Output the (X, Y) coordinate of the center of the cell containing the given text.  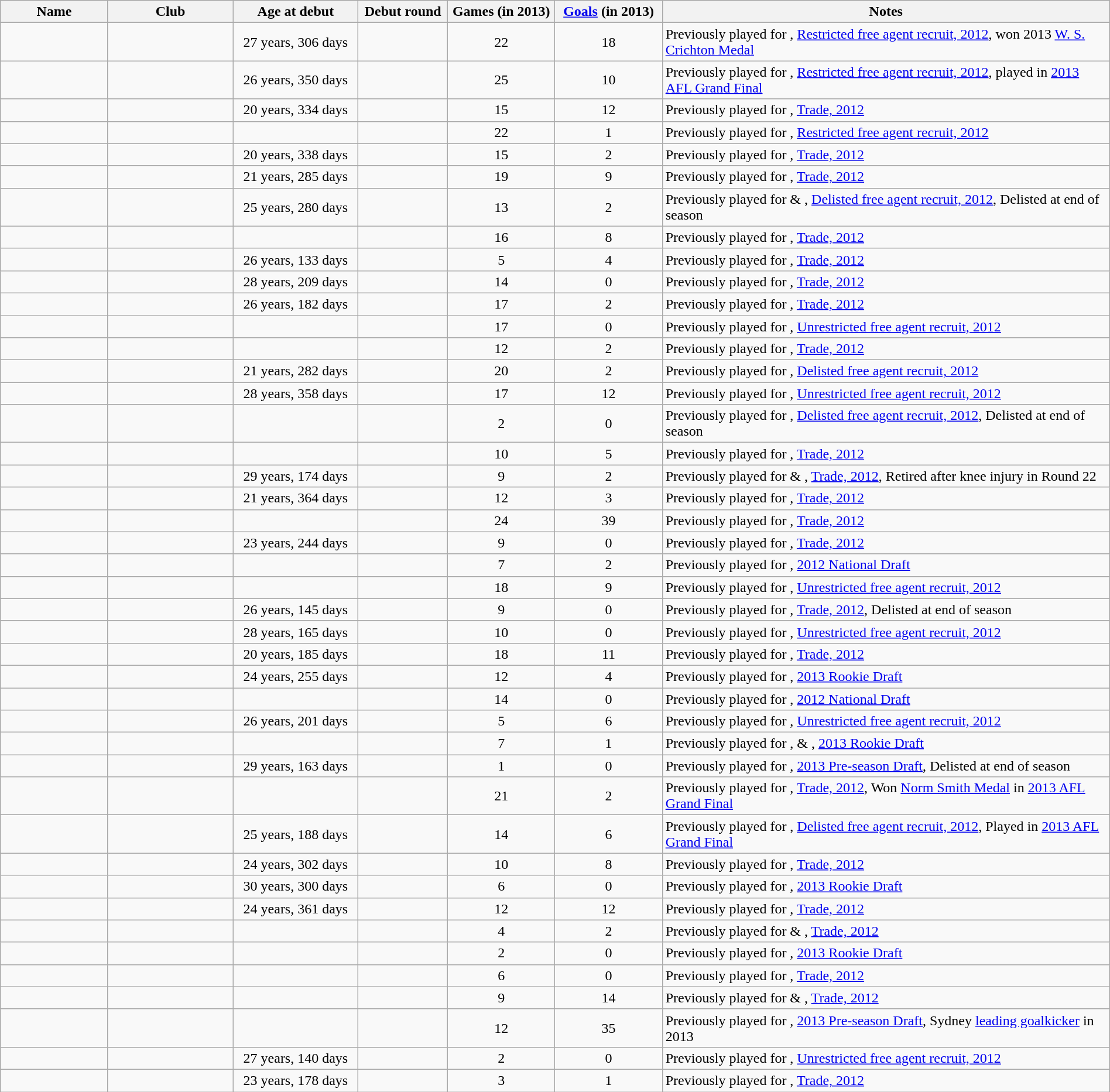
28 years, 209 days (296, 282)
27 years, 306 days (296, 42)
Goals (in 2013) (609, 12)
Previously played for , Restricted free agent recruit, 2012, won 2013 W. S. Crichton Medal (886, 42)
28 years, 165 days (296, 632)
25 years, 280 days (296, 207)
Previously played for & , Trade, 2012, Retired after knee injury in Round 22 (886, 476)
25 (501, 80)
13 (501, 207)
Previously played for , Delisted free agent recruit, 2012, Delisted at end of season (886, 424)
26 years, 201 days (296, 721)
Previously played for , Trade, 2012, Won Norm Smith Medal in 2013 AFL Grand Final (886, 796)
26 years, 350 days (296, 80)
24 years, 361 days (296, 909)
Previously played for , & , 2013 Rookie Draft (886, 744)
24 years, 302 days (296, 864)
19 (501, 177)
Club (170, 12)
21 years, 282 days (296, 371)
26 years, 145 days (296, 610)
23 years, 244 days (296, 543)
Previously played for , Restricted free agent recruit, 2012, played in 2013 AFL Grand Final (886, 80)
25 years, 188 days (296, 834)
Previously played for , 2013 Pre-season Draft, Delisted at end of season (886, 766)
29 years, 163 days (296, 766)
21 years, 364 days (296, 498)
27 years, 140 days (296, 1058)
20 (501, 371)
20 years, 185 days (296, 654)
Notes (886, 12)
23 years, 178 days (296, 1080)
35 (609, 1028)
21 (501, 796)
Previously played for , Trade, 2012, Delisted at end of season (886, 610)
Debut round (403, 12)
29 years, 174 days (296, 476)
24 years, 255 days (296, 676)
26 years, 133 days (296, 259)
Previously played for & , Delisted free agent recruit, 2012, Delisted at end of season (886, 207)
11 (609, 654)
39 (609, 521)
Age at debut (296, 12)
Games (in 2013) (501, 12)
20 years, 334 days (296, 110)
28 years, 358 days (296, 393)
21 years, 285 days (296, 177)
Previously played for , Restricted free agent recruit, 2012 (886, 132)
26 years, 182 days (296, 304)
30 years, 300 days (296, 886)
Previously played for , Delisted free agent recruit, 2012, Played in 2013 AFL Grand Final (886, 834)
Previously played for , Delisted free agent recruit, 2012 (886, 371)
Previously played for , 2013 Pre-season Draft, Sydney leading goalkicker in 2013 (886, 1028)
Name (54, 12)
20 years, 338 days (296, 155)
16 (501, 237)
24 (501, 521)
